Detect which cell encompasses the target text, then output its [x, y] center coordinate. 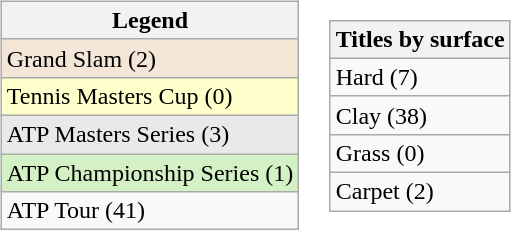
ATP Championship Series (1) [150, 173]
Carpet (2) [420, 192]
Legend [150, 20]
ATP Masters Series (3) [150, 134]
Tennis Masters Cup (0) [150, 96]
Clay (38) [420, 115]
Grand Slam (2) [150, 58]
ATP Tour (41) [150, 211]
Hard (7) [420, 77]
Grass (0) [420, 153]
Titles by surface [420, 39]
